Pinpoint the cell where the given text exists, returning its [x, y] midpoint coordinate. 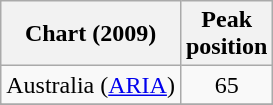
Peakposition [226, 34]
Chart (2009) [91, 34]
Australia (ARIA) [91, 85]
65 [226, 85]
